Scan for the cell matching the given text and deliver its [x, y] coordinate at center. 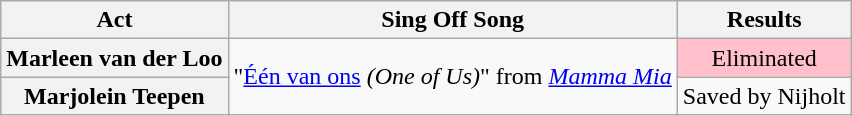
"Één van ons (One of Us)" from Mamma Mia [452, 77]
Marjolein Teepen [114, 96]
Act [114, 20]
Marleen van der Loo [114, 58]
Eliminated [764, 58]
Results [764, 20]
Sing Off Song [452, 20]
Saved by Nijholt [764, 96]
